Output the (x, y) coordinate of the center of the cell containing the given text.  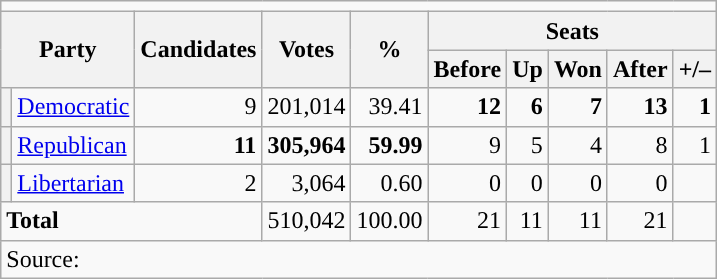
39.41 (390, 107)
0.60 (390, 183)
Source: (359, 259)
After (640, 69)
2 (198, 183)
+/– (694, 69)
13 (640, 107)
6 (528, 107)
59.99 (390, 145)
Seats (572, 31)
Democratic (74, 107)
3,064 (306, 183)
% (390, 50)
Republican (74, 145)
201,014 (306, 107)
4 (578, 145)
Total (132, 221)
510,042 (306, 221)
5 (528, 145)
100.00 (390, 221)
Up (528, 69)
Before (468, 69)
Won (578, 69)
Party (68, 50)
7 (578, 107)
Votes (306, 50)
Candidates (198, 50)
Libertarian (74, 183)
12 (468, 107)
305,964 (306, 145)
8 (640, 145)
